Locate the cell with the specified text and output its [X, Y] center coordinate. 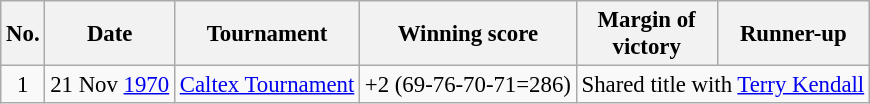
21 Nov 1970 [110, 85]
Date [110, 34]
1 [23, 85]
Runner-up [793, 34]
No. [23, 34]
Tournament [266, 34]
Winning score [468, 34]
Margin ofvictory [646, 34]
Caltex Tournament [266, 85]
Shared title with Terry Kendall [722, 85]
+2 (69-76-70-71=286) [468, 85]
